Search for the cell housing the specified text and yield its (X, Y) center coordinate. 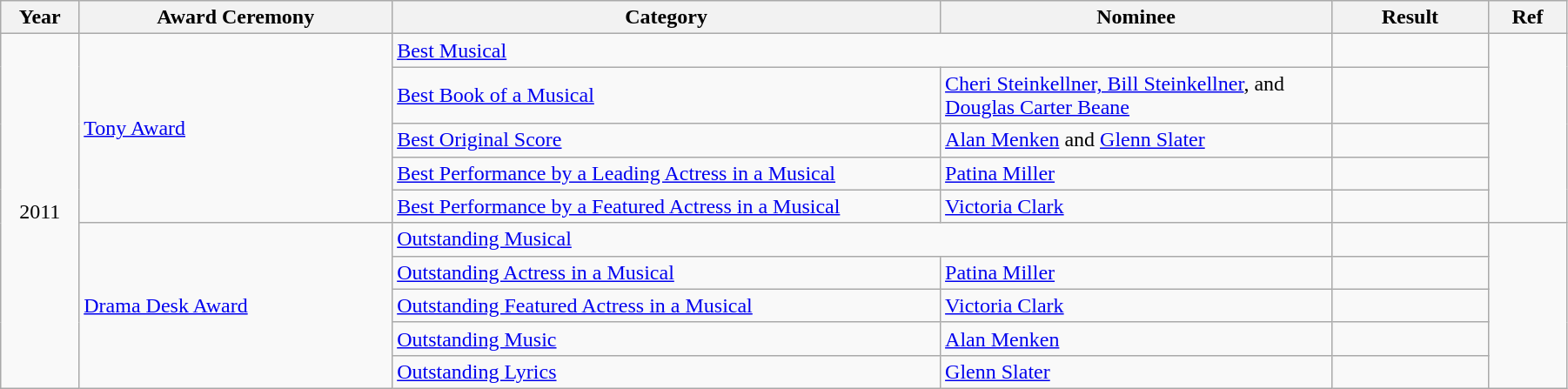
Category (667, 17)
Outstanding Lyrics (667, 372)
Outstanding Actress in a Musical (667, 272)
Best Performance by a Leading Actress in a Musical (667, 173)
Alan Menken and Glenn Slater (1136, 140)
Ref (1527, 17)
Outstanding Musical (862, 239)
Award Ceremony (236, 17)
Best Book of a Musical (667, 96)
Year (40, 17)
2011 (40, 211)
Best Original Score (667, 140)
Nominee (1136, 17)
Outstanding Featured Actress in a Musical (667, 305)
Best Musical (862, 50)
Drama Desk Award (236, 305)
Result (1410, 17)
Cheri Steinkellner, Bill Steinkellner, and Douglas Carter Beane (1136, 96)
Glenn Slater (1136, 372)
Tony Award (236, 129)
Best Performance by a Featured Actress in a Musical (667, 206)
Alan Menken (1136, 339)
Outstanding Music (667, 339)
